Find where the given text appears and provide that cell's center as [X, Y] coordinate. 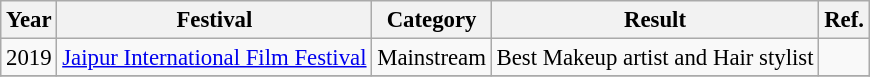
Result [655, 20]
Category [432, 20]
Festival [214, 20]
Jaipur International Film Festival [214, 58]
Mainstream [432, 58]
Ref. [844, 20]
Year [29, 20]
2019 [29, 58]
Best Makeup artist and Hair stylist [655, 58]
